Capture the cell that displays the provided text and extract its [x, y] central coordinate. 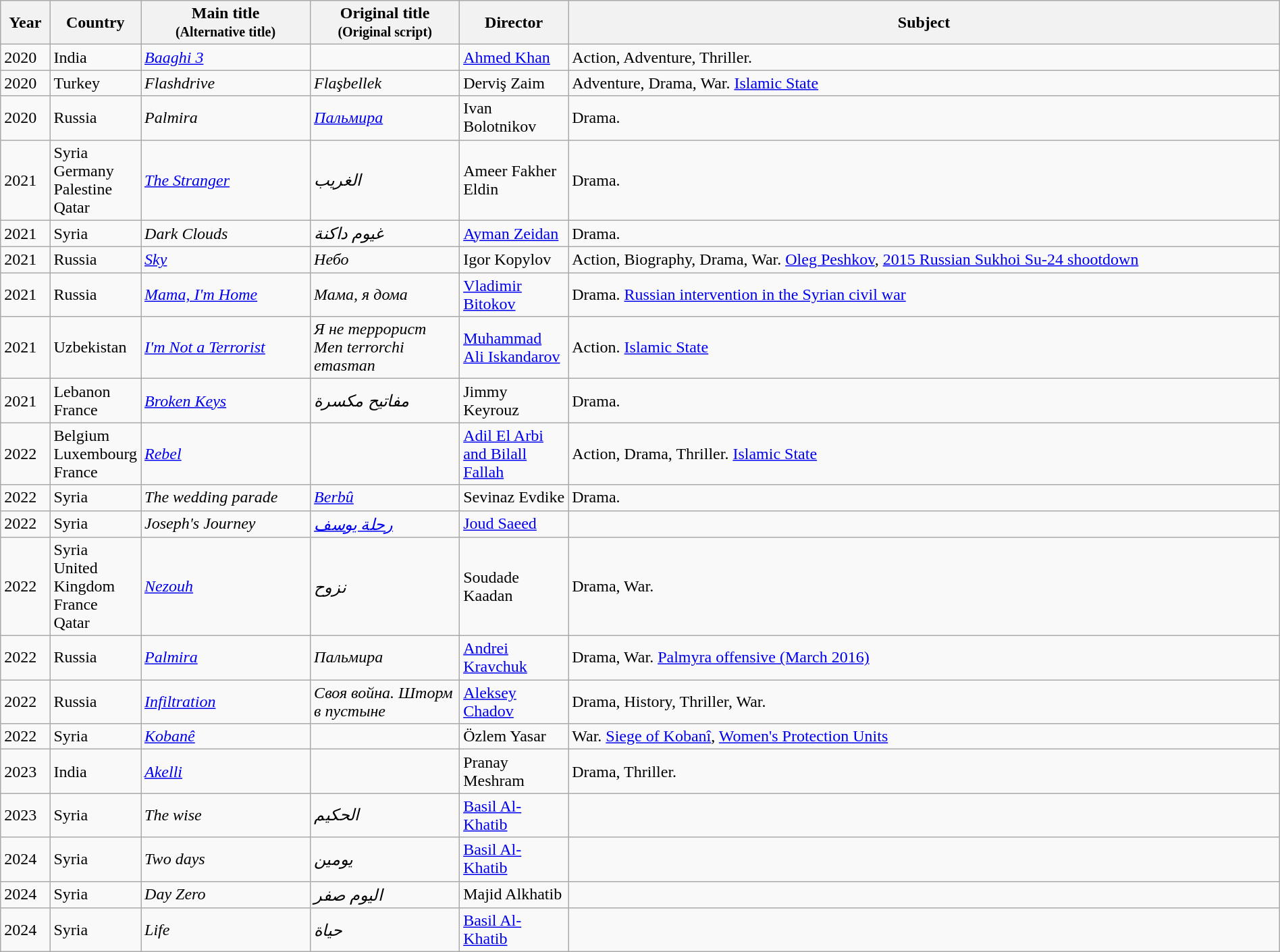
الحكيم [385, 816]
Majid Alkhatib [514, 895]
Небо [385, 260]
غيوم داكنة [385, 234]
Flashdrive [225, 83]
Pranay Meshram [514, 771]
Sky [225, 260]
Aleksey Chadov [514, 702]
يومين [385, 859]
Director [514, 23]
Igor Kopylov [514, 260]
Adventure, Drama, War. Islamic State [924, 83]
Uzbekistan [96, 348]
Drama, History, Thriller, War. [924, 702]
The wedding parade [225, 498]
Subject [924, 23]
Nezouh [225, 587]
رحلة يوسف [385, 524]
Rebel [225, 454]
Action, Drama, Thriller. Islamic State [924, 454]
الغريب [385, 180]
Ahmed Khan [514, 57]
Derviş Zaim [514, 83]
Joseph's Journey [225, 524]
Dark Clouds [225, 234]
Ameer Fakher Eldin [514, 180]
SyriaGermanyPalestineQatar [96, 180]
Adil El Arbi and Bilall Fallah [514, 454]
Country [96, 23]
Özlem Yasar [514, 737]
Berbû [385, 498]
Andrei Kravchuk [514, 658]
Turkey [96, 83]
Ayman Zeidan [514, 234]
Drama, War. [924, 587]
Vladimir Bitokov [514, 294]
Main title(Alternative title) [225, 23]
Я не террористMen terrorchi emasman [385, 348]
LebanonFrance [96, 401]
Baaghi 3 [225, 57]
Jimmy Keyrouz [514, 401]
Life [225, 930]
نزوح [385, 587]
Day Zero [225, 895]
Akelli [225, 771]
The wise [225, 816]
BelgiumLuxembourgFrance [96, 454]
Year [26, 23]
I'm Not a Terrorist [225, 348]
Мама, я дома [385, 294]
Original title(Original script) [385, 23]
Drama. Russian intervention in the Syrian civil war [924, 294]
اليوم صفر [385, 895]
The Stranger [225, 180]
Action, Biography, Drama, War. Oleg Peshkov, 2015 Russian Sukhoi Su-24 shootdown [924, 260]
War. Siege of Kobanî, Women's Protection Units [924, 737]
Drama, Thriller. [924, 771]
Infiltration [225, 702]
Muhammad Ali Iskandarov [514, 348]
Flaşbellek [385, 83]
Broken Keys [225, 401]
Joud Saeed [514, 524]
Two days [225, 859]
مفاتيح مكسرة [385, 401]
Drama, War. Palmyra offensive (March 2016) [924, 658]
SyriaUnited KingdomFranceQatar [96, 587]
Своя война. Шторм в пустыне [385, 702]
Action. Islamic State [924, 348]
Kobanê [225, 737]
Soudade Kaadan [514, 587]
Sevinaz Evdike [514, 498]
Mama, I'm Home [225, 294]
Action, Adventure, Thriller. [924, 57]
حياة [385, 930]
Ivan Bolotnikov [514, 117]
